Capture the cell that displays the provided text and extract its [x, y] central coordinate. 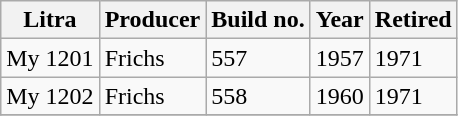
Retired [413, 20]
Build no. [258, 20]
Litra [50, 20]
1957 [340, 58]
557 [258, 58]
My 1201 [50, 58]
My 1202 [50, 96]
558 [258, 96]
1960 [340, 96]
Year [340, 20]
Producer [152, 20]
